Return (X, Y) of the center of cell containing provided text 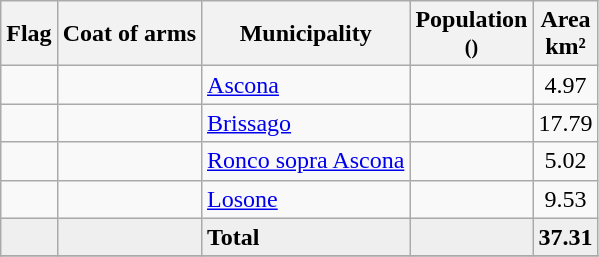
Ronco sopra Ascona (306, 161)
9.53 (566, 199)
Brissago (306, 123)
5.02 (566, 161)
4.97 (566, 85)
Municipality (306, 34)
17.79 (566, 123)
Flag (29, 34)
Losone (306, 199)
Ascona (306, 85)
Area km² (566, 34)
37.31 (566, 237)
Total (306, 237)
Coat of arms (129, 34)
Population() (472, 34)
